Pinpoint the cell where the given text exists, returning its (X, Y) midpoint coordinate. 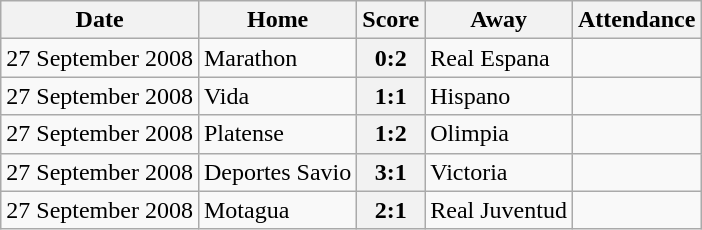
Real Espana (499, 58)
2:1 (391, 210)
3:1 (391, 172)
Platense (277, 134)
0:2 (391, 58)
Score (391, 20)
Victoria (499, 172)
Marathon (277, 58)
Real Juventud (499, 210)
Date (100, 20)
Away (499, 20)
Motagua (277, 210)
1:1 (391, 96)
Vida (277, 96)
Hispano (499, 96)
Olimpia (499, 134)
Deportes Savio (277, 172)
Attendance (636, 20)
1:2 (391, 134)
Home (277, 20)
